Identify which cell holds the provided text, then report its (x, y) central coordinate. 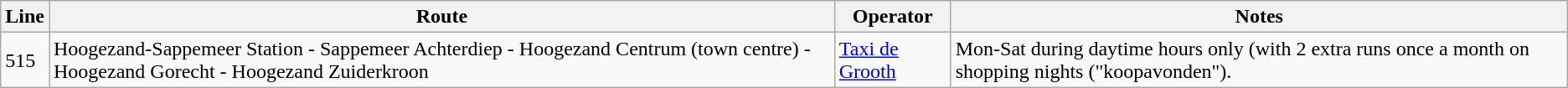
Operator (893, 17)
Taxi de Grooth (893, 60)
Line (25, 17)
Notes (1259, 17)
Mon-Sat during daytime hours only (with 2 extra runs once a month on shopping nights ("koopavonden"). (1259, 60)
515 (25, 60)
Route (441, 17)
Hoogezand-Sappemeer Station - Sappemeer Achterdiep - Hoogezand Centrum (town centre) - Hoogezand Gorecht - Hoogezand Zuiderkroon (441, 60)
